Locate the cell with the specified text and output its (x, y) center coordinate. 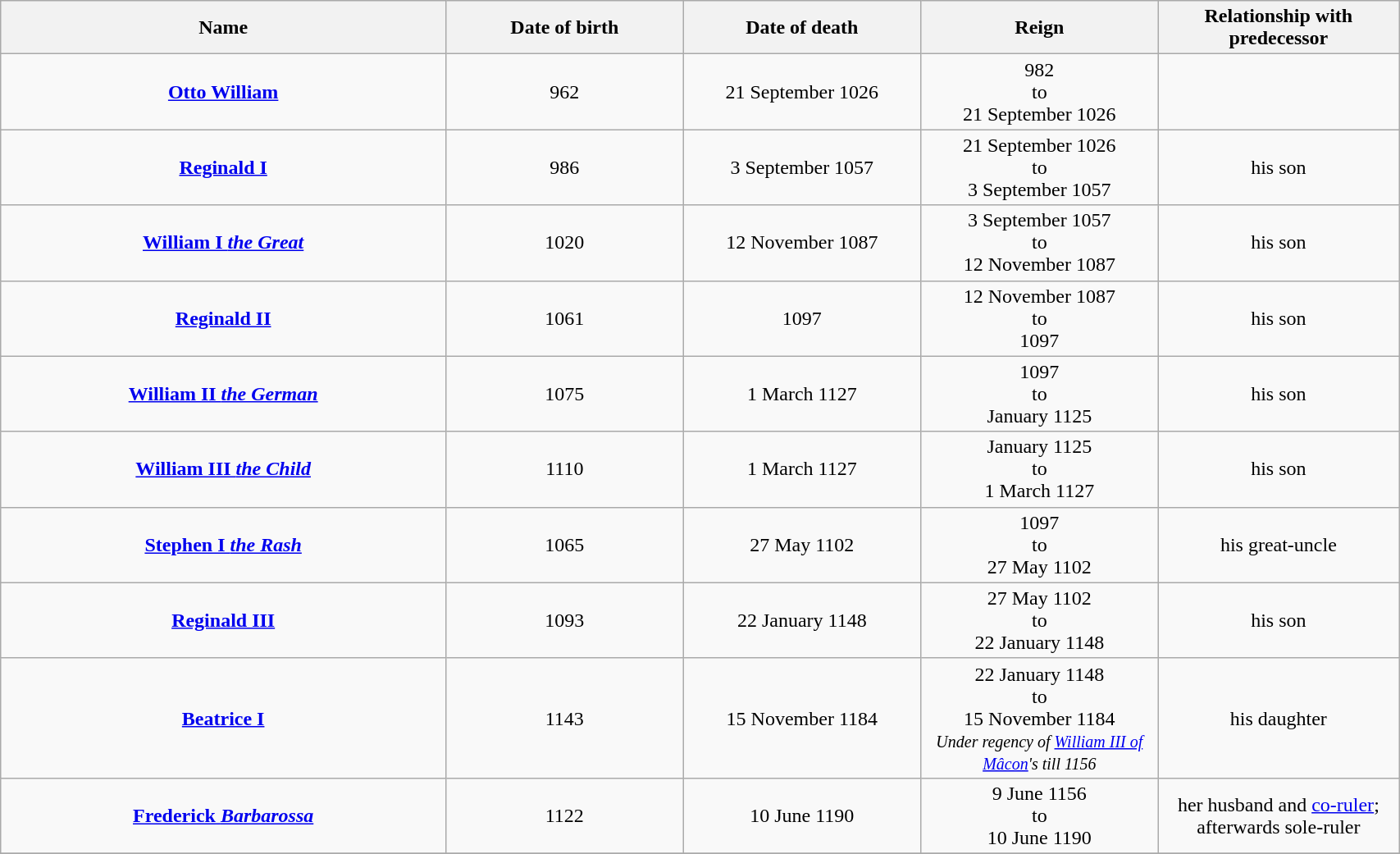
9 June 1156to10 June 1190 (1040, 815)
Reign (1040, 28)
Beatrice I (223, 718)
3 September 1057 (802, 167)
William I the Great (223, 243)
962 (565, 92)
22 January 1148to15 November 1184Under regency of William III of Mâcon's till 1156 (1040, 718)
21 September 1026 (802, 92)
1065 (565, 545)
her husband and co-ruler; afterwards sole-ruler (1279, 815)
27 May 1102to22 January 1148 (1040, 620)
12 November 1087to1097 (1040, 318)
27 May 1102 (802, 545)
January 1125to1 March 1127 (1040, 469)
1093 (565, 620)
986 (565, 167)
10 June 1190 (802, 815)
1061 (565, 318)
his great-uncle (1279, 545)
Relationship with predecessor (1279, 28)
15 November 1184 (802, 718)
Date of death (802, 28)
Reginald III (223, 620)
1097to27 May 1102 (1040, 545)
1097 (802, 318)
3 September 1057to12 November 1087 (1040, 243)
1122 (565, 815)
William III the Child (223, 469)
1110 (565, 469)
Name (223, 28)
1143 (565, 718)
Date of birth (565, 28)
982to21 September 1026 (1040, 92)
Frederick Barbarossa (223, 815)
21 September 1026to3 September 1057 (1040, 167)
1097toJanuary 1125 (1040, 394)
22 January 1148 (802, 620)
Stephen I the Rash (223, 545)
Reginald II (223, 318)
his daughter (1279, 718)
12 November 1087 (802, 243)
1075 (565, 394)
William II the German (223, 394)
Otto William (223, 92)
Reginald I (223, 167)
1020 (565, 243)
